Search for the cell housing the specified text and yield its (x, y) center coordinate. 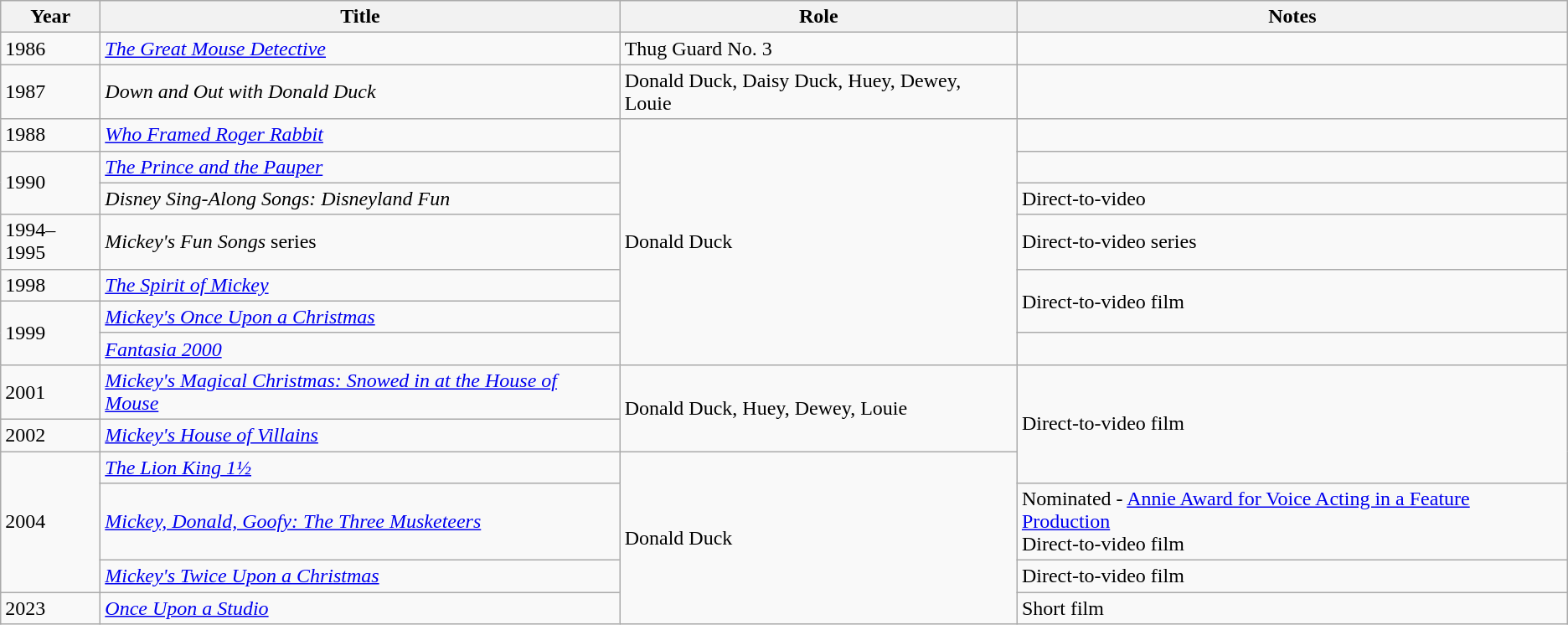
Fantasia 2000 (360, 349)
1990 (50, 183)
1999 (50, 333)
1988 (50, 135)
2004 (50, 521)
Short film (1292, 608)
2023 (50, 608)
The Prince and the Pauper (360, 167)
Direct-to-video series (1292, 241)
Thug Guard No. 3 (818, 49)
2002 (50, 435)
Direct-to-video (1292, 199)
Year (50, 17)
Nominated - Annie Award for Voice Acting in a Feature ProductionDirect-to-video film (1292, 522)
Role (818, 17)
Mickey's Magical Christmas: Snowed in at the House of Mouse (360, 392)
1998 (50, 285)
Notes (1292, 17)
Mickey's House of Villains (360, 435)
2001 (50, 392)
1986 (50, 49)
Mickey, Donald, Goofy: The Three Musketeers (360, 522)
Once Upon a Studio (360, 608)
Mickey's Once Upon a Christmas (360, 317)
Donald Duck, Huey, Dewey, Louie (818, 407)
1987 (50, 92)
Mickey's Fun Songs series (360, 241)
The Spirit of Mickey (360, 285)
Who Framed Roger Rabbit (360, 135)
The Great Mouse Detective (360, 49)
Mickey's Twice Upon a Christmas (360, 576)
Title (360, 17)
Down and Out with Donald Duck (360, 92)
1994–1995 (50, 241)
Disney Sing-Along Songs: Disneyland Fun (360, 199)
The Lion King 1½ (360, 467)
Donald Duck, Daisy Duck, Huey, Dewey, Louie (818, 92)
